Provide the (x, y) coordinate of the cell's center where the given text is located.  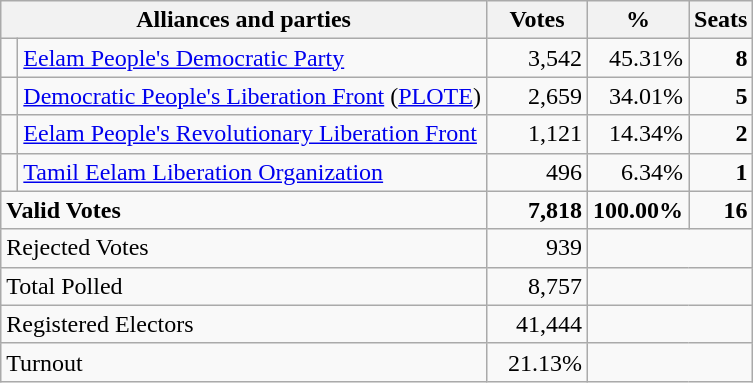
Valid Votes (244, 210)
5 (721, 96)
939 (536, 248)
1,121 (536, 134)
Votes (536, 20)
496 (536, 172)
34.01% (638, 96)
41,444 (536, 324)
100.00% (638, 210)
6.34% (638, 172)
Alliances and parties (244, 20)
8 (721, 58)
45.31% (638, 58)
14.34% (638, 134)
Total Polled (244, 286)
16 (721, 210)
2 (721, 134)
8,757 (536, 286)
21.13% (536, 362)
Eelam People's Revolutionary Liberation Front (252, 134)
Tamil Eelam Liberation Organization (252, 172)
Turnout (244, 362)
2,659 (536, 96)
Seats (721, 20)
3,542 (536, 58)
7,818 (536, 210)
Eelam People's Democratic Party (252, 58)
Democratic People's Liberation Front (PLOTE) (252, 96)
1 (721, 172)
Rejected Votes (244, 248)
Registered Electors (244, 324)
% (638, 20)
